Determine the (X, Y) coordinate at the center of the cell enclosing the given text.  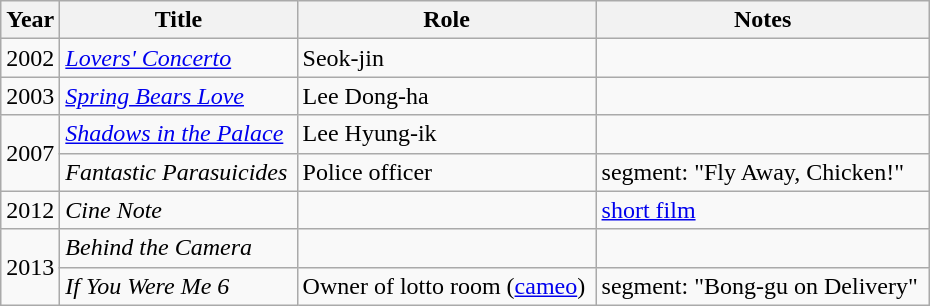
Year (30, 20)
short film (762, 210)
Role (446, 20)
Title (178, 20)
Lee Dong-ha (446, 96)
Police officer (446, 172)
segment: "Fly Away, Chicken!" (762, 172)
Shadows in the Palace (178, 134)
Notes (762, 20)
Cine Note (178, 210)
Lee Hyung-ik (446, 134)
If You Were Me 6 (178, 286)
Seok-jin (446, 58)
2002 (30, 58)
segment: "Bong-gu on Delivery" (762, 286)
Lovers' Concerto (178, 58)
Spring Bears Love (178, 96)
2012 (30, 210)
2013 (30, 267)
2007 (30, 153)
Behind the Camera (178, 248)
Owner of lotto room (cameo) (446, 286)
2003 (30, 96)
Fantastic Parasuicides (178, 172)
